For the text-containing cell, return its midpoint in [x, y] coordinate format. 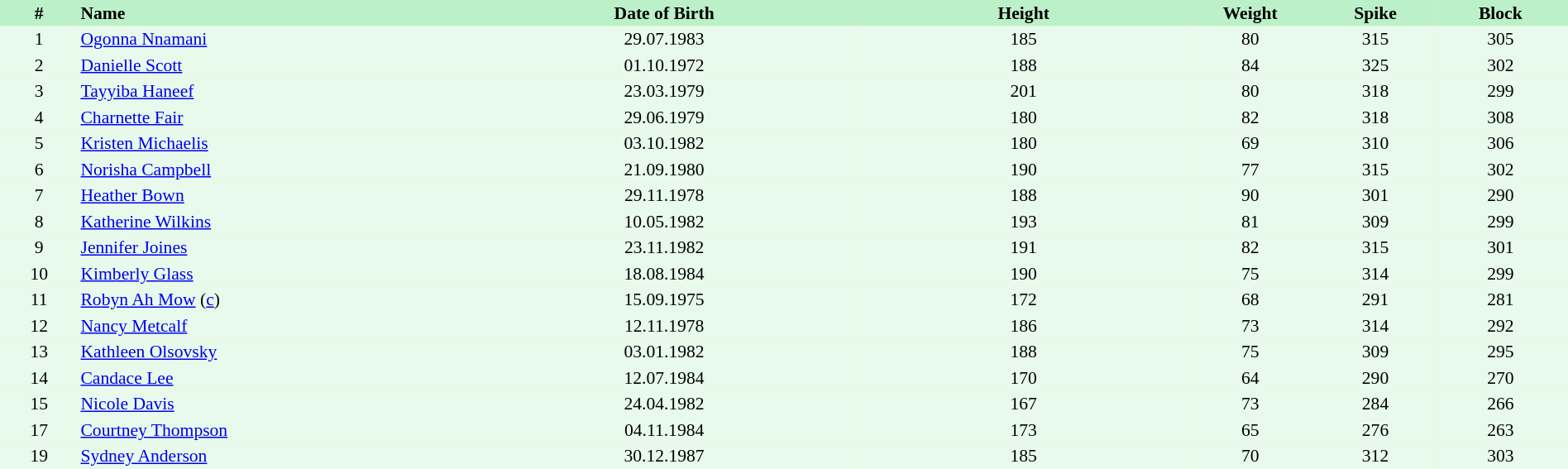
295 [1500, 352]
291 [1374, 299]
Kristen Michaelis [273, 144]
Weight [1250, 13]
03.10.1982 [664, 144]
11 [39, 299]
29.07.1983 [664, 40]
03.01.1982 [664, 352]
186 [1024, 326]
01.10.1972 [664, 65]
Name [273, 13]
9 [39, 248]
2 [39, 65]
191 [1024, 248]
4 [39, 117]
14 [39, 378]
167 [1024, 404]
10 [39, 274]
29.11.1978 [664, 195]
Danielle Scott [273, 65]
15 [39, 404]
305 [1500, 40]
292 [1500, 326]
Charnette Fair [273, 117]
Norisha Campbell [273, 170]
81 [1250, 222]
Katherine Wilkins [273, 222]
# [39, 13]
84 [1250, 65]
12.07.1984 [664, 378]
170 [1024, 378]
17 [39, 430]
04.11.1984 [664, 430]
Nicole Davis [273, 404]
69 [1250, 144]
Heather Bown [273, 195]
306 [1500, 144]
23.11.1982 [664, 248]
6 [39, 170]
12 [39, 326]
172 [1024, 299]
3 [39, 91]
24.04.1982 [664, 404]
Block [1500, 13]
64 [1250, 378]
8 [39, 222]
68 [1250, 299]
15.09.1975 [664, 299]
173 [1024, 430]
1 [39, 40]
5 [39, 144]
263 [1500, 430]
Spike [1374, 13]
201 [1024, 91]
18.08.1984 [664, 274]
Date of Birth [664, 13]
12.11.1978 [664, 326]
Kimberly Glass [273, 274]
Courtney Thompson [273, 430]
29.06.1979 [664, 117]
Ogonna Nnamani [273, 40]
21.09.1980 [664, 170]
Kathleen Olsovsky [273, 352]
284 [1374, 404]
Nancy Metcalf [273, 326]
266 [1500, 404]
77 [1250, 170]
Height [1024, 13]
23.03.1979 [664, 91]
281 [1500, 299]
13 [39, 352]
185 [1024, 40]
10.05.1982 [664, 222]
Robyn Ah Mow (c) [273, 299]
Tayyiba Haneef [273, 91]
310 [1374, 144]
325 [1374, 65]
193 [1024, 222]
276 [1374, 430]
270 [1500, 378]
90 [1250, 195]
7 [39, 195]
Candace Lee [273, 378]
Jennifer Joines [273, 248]
308 [1500, 117]
65 [1250, 430]
